Locate the cell with the specified text and output its [x, y] center coordinate. 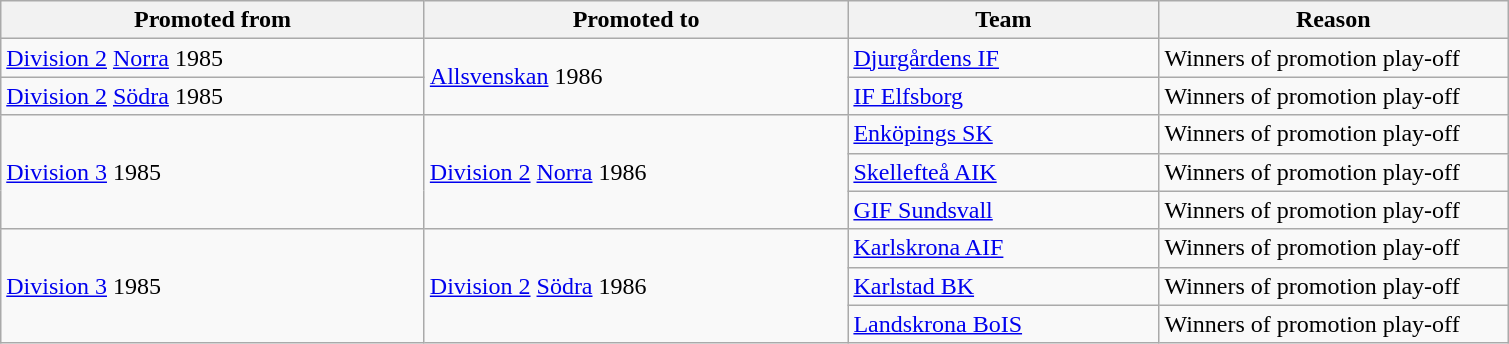
Team [1004, 20]
GIF Sundsvall [1004, 210]
Division 2 Södra 1986 [636, 286]
Division 2 Norra 1986 [636, 172]
Skellefteå AIK [1004, 172]
Division 2 Norra 1985 [213, 58]
Enköpings SK [1004, 134]
Karlstad BK [1004, 286]
Djurgårdens IF [1004, 58]
Reason [1334, 20]
Karlskrona AIF [1004, 248]
Landskrona BoIS [1004, 324]
Allsvenskan 1986 [636, 77]
Promoted from [213, 20]
IF Elfsborg [1004, 96]
Division 2 Södra 1985 [213, 96]
Promoted to [636, 20]
